Determine the (X, Y) coordinate at the center of the cell enclosing the given text.  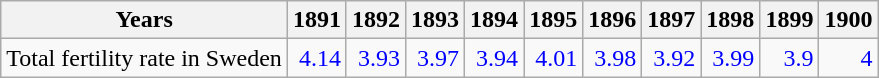
1892 (376, 20)
1897 (672, 20)
3.94 (494, 58)
3.92 (672, 58)
Years (144, 20)
1894 (494, 20)
1895 (554, 20)
1891 (316, 20)
1899 (790, 20)
1896 (612, 20)
3.9 (790, 58)
1900 (848, 20)
3.98 (612, 58)
3.97 (436, 58)
3.93 (376, 58)
3.99 (730, 58)
Total fertility rate in Sweden (144, 58)
4.01 (554, 58)
1898 (730, 20)
4 (848, 58)
1893 (436, 20)
4.14 (316, 58)
